Return [x, y] of the center of cell containing provided text 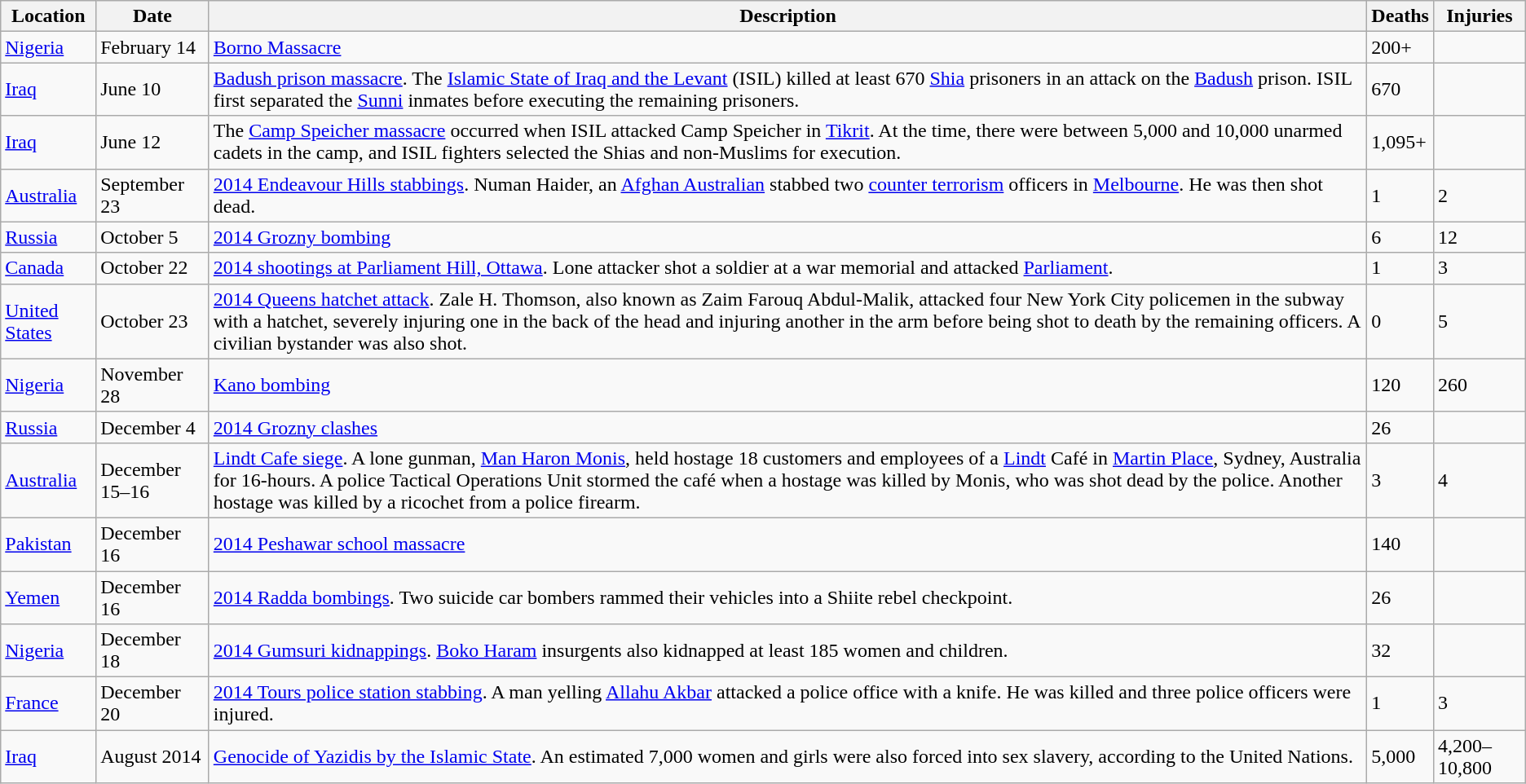
France [49, 704]
Injuries [1479, 16]
December 20 [153, 704]
120 [1400, 385]
October 5 [153, 237]
Description [787, 16]
December 15–16 [153, 480]
December 18 [153, 650]
February 14 [153, 47]
Date [153, 16]
June 12 [153, 142]
August 2014 [153, 756]
Canada [49, 268]
United States [49, 321]
2014 Grozny bombing [787, 237]
October 23 [153, 321]
Location [49, 16]
Deaths [1400, 16]
November 28 [153, 385]
October 22 [153, 268]
4 [1479, 480]
Pakistan [49, 544]
2014 Peshawar school massacre [787, 544]
32 [1400, 650]
Genocide of Yazidis by the Islamic State. An estimated 7,000 women and girls were also forced into sex slavery, according to the United Nations. [787, 756]
2014 Endeavour Hills stabbings. Numan Haider, an Afghan Australian stabbed two counter terrorism officers in Melbourne. He was then shot dead. [787, 196]
2014 Gumsuri kidnappings. Boko Haram insurgents also kidnapped at least 185 women and children. [787, 650]
2014 Radda bombings. Two suicide car bombers rammed their vehicles into a Shiite rebel checkpoint. [787, 597]
2 [1479, 196]
September 23 [153, 196]
6 [1400, 237]
140 [1400, 544]
0 [1400, 321]
Yemen [49, 597]
670 [1400, 90]
2014 shootings at Parliament Hill, Ottawa. Lone attacker shot a soldier at a war memorial and attacked Parliament. [787, 268]
12 [1479, 237]
Kano bombing [787, 385]
1,095+ [1400, 142]
5,000 [1400, 756]
200+ [1400, 47]
June 10 [153, 90]
December 4 [153, 427]
4,200–10,800 [1479, 756]
260 [1479, 385]
5 [1479, 321]
2014 Grozny clashes [787, 427]
Borno Massacre [787, 47]
